Find where the given text appears and provide that cell's center as (x, y) coordinate. 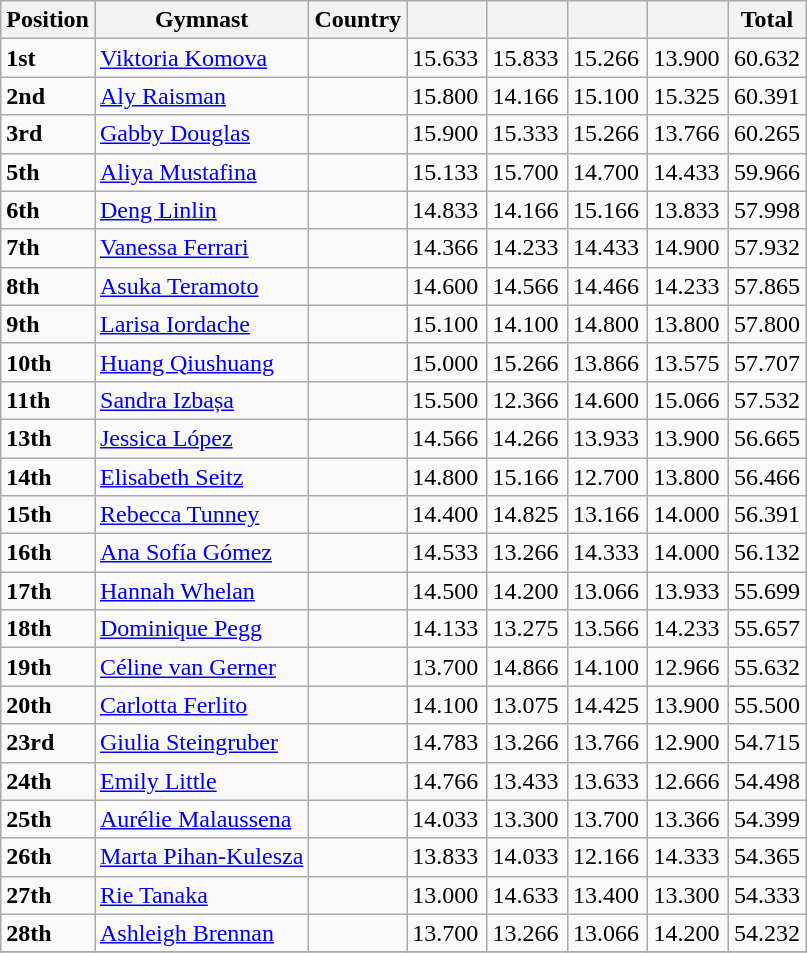
Country (358, 20)
14.500 (447, 591)
56.466 (766, 477)
8th (48, 286)
60.391 (766, 96)
7th (48, 248)
14.766 (447, 781)
2nd (48, 96)
Larisa Iordache (201, 324)
Gymnast (201, 20)
14.133 (447, 629)
Viktoria Komova (201, 58)
14.266 (527, 438)
54.232 (766, 933)
55.657 (766, 629)
56.665 (766, 438)
11th (48, 400)
12.166 (608, 857)
Marta Pihan-Kulesza (201, 857)
14.425 (608, 705)
15.800 (447, 96)
19th (48, 667)
13.000 (447, 895)
14th (48, 477)
57.932 (766, 248)
24th (48, 781)
13.166 (608, 515)
15.833 (527, 58)
14.866 (527, 667)
Rie Tanaka (201, 895)
14.466 (608, 286)
Gabby Douglas (201, 134)
56.391 (766, 515)
12.966 (688, 667)
60.265 (766, 134)
55.632 (766, 667)
54.399 (766, 819)
14.900 (688, 248)
55.500 (766, 705)
1st (48, 58)
23rd (48, 743)
Deng Linlin (201, 210)
Ana Sofía Gómez (201, 553)
57.800 (766, 324)
Elisabeth Seitz (201, 477)
20th (48, 705)
14.400 (447, 515)
13.633 (608, 781)
3rd (48, 134)
54.333 (766, 895)
13.866 (608, 362)
15.000 (447, 362)
13.366 (688, 819)
Jessica López (201, 438)
14.366 (447, 248)
26th (48, 857)
25th (48, 819)
55.699 (766, 591)
15.333 (527, 134)
12.900 (688, 743)
14.833 (447, 210)
56.132 (766, 553)
Aly Raisman (201, 96)
13.075 (527, 705)
Ashleigh Brennan (201, 933)
17th (48, 591)
14.783 (447, 743)
13th (48, 438)
15th (48, 515)
10th (48, 362)
15.133 (447, 172)
16th (48, 553)
Sandra Izbașa (201, 400)
12.666 (688, 781)
14.633 (527, 895)
Position (48, 20)
59.966 (766, 172)
15.900 (447, 134)
60.632 (766, 58)
54.715 (766, 743)
Rebecca Tunney (201, 515)
Dominique Pegg (201, 629)
57.998 (766, 210)
Asuka Teramoto (201, 286)
13.433 (527, 781)
Carlotta Ferlito (201, 705)
57.532 (766, 400)
12.700 (608, 477)
6th (48, 210)
Giulia Steingruber (201, 743)
Aurélie Malaussena (201, 819)
27th (48, 895)
Aliya Mustafina (201, 172)
15.700 (527, 172)
9th (48, 324)
54.365 (766, 857)
13.400 (608, 895)
54.498 (766, 781)
15.500 (447, 400)
15.633 (447, 58)
Céline van Gerner (201, 667)
57.865 (766, 286)
Total (766, 20)
12.366 (527, 400)
15.325 (688, 96)
Vanessa Ferrari (201, 248)
28th (48, 933)
15.066 (688, 400)
14.825 (527, 515)
Emily Little (201, 781)
18th (48, 629)
13.575 (688, 362)
14.533 (447, 553)
13.566 (608, 629)
13.275 (527, 629)
Huang Qiushuang (201, 362)
57.707 (766, 362)
Hannah Whelan (201, 591)
14.700 (608, 172)
5th (48, 172)
